Detect which cell encompasses the target text, then output its [x, y] center coordinate. 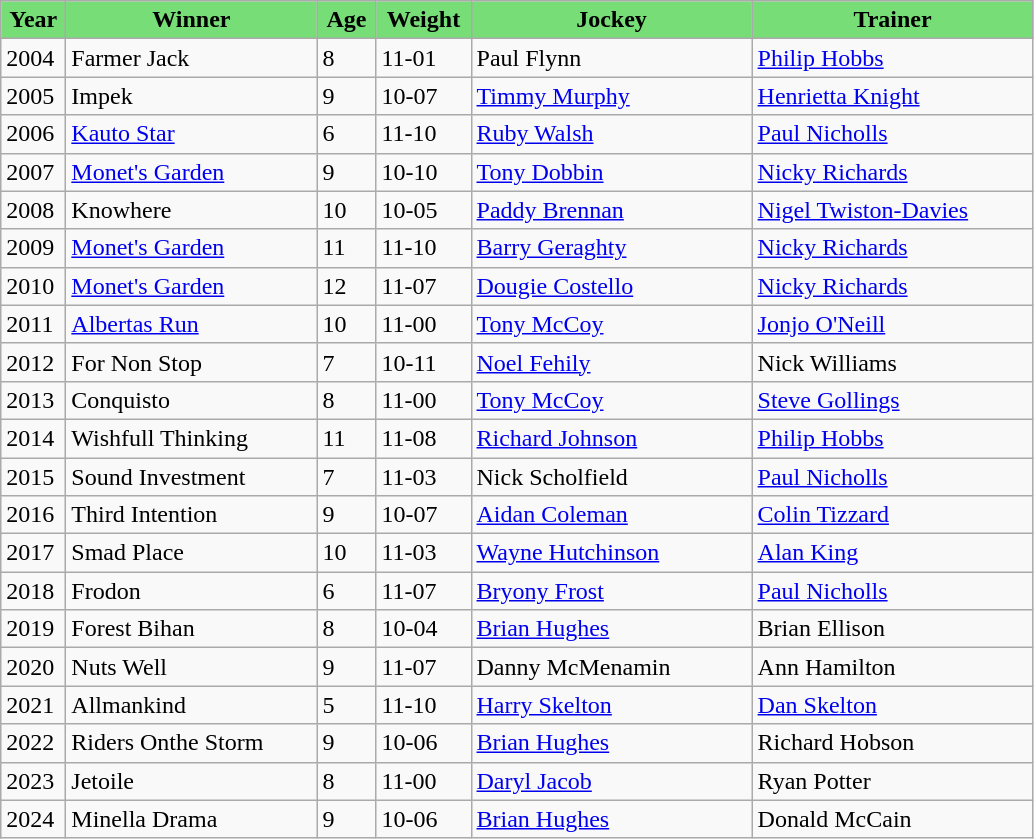
Weight [424, 20]
2015 [34, 477]
2020 [34, 667]
Third Intention [192, 515]
Noel Fehily [612, 362]
2014 [34, 438]
2013 [34, 400]
Nuts Well [192, 667]
Richard Hobson [892, 743]
Winner [192, 20]
2008 [34, 210]
Donald McCain [892, 819]
2021 [34, 705]
Jonjo O'Neill [892, 324]
Nick Williams [892, 362]
10-10 [424, 172]
Henrietta Knight [892, 96]
10-05 [424, 210]
Barry Geraghty [612, 248]
Albertas Run [192, 324]
Richard Johnson [612, 438]
Bryony Frost [612, 591]
2022 [34, 743]
Conquisto [192, 400]
Danny McMenamin [612, 667]
2019 [34, 629]
Paul Flynn [612, 58]
Knowhere [192, 210]
12 [346, 286]
Paddy Brennan [612, 210]
Nick Scholfield [612, 477]
Dougie Costello [612, 286]
5 [346, 705]
Year [34, 20]
Ann Hamilton [892, 667]
10-04 [424, 629]
Impek [192, 96]
2023 [34, 781]
For Non Stop [192, 362]
2004 [34, 58]
Tony Dobbin [612, 172]
2011 [34, 324]
Brian Ellison [892, 629]
Wishfull Thinking [192, 438]
2017 [34, 553]
Forest Bihan [192, 629]
2012 [34, 362]
Jetoile [192, 781]
Age [346, 20]
11-08 [424, 438]
11-01 [424, 58]
Steve Gollings [892, 400]
2016 [34, 515]
Colin Tizzard [892, 515]
Aidan Coleman [612, 515]
Alan King [892, 553]
2006 [34, 134]
Timmy Murphy [612, 96]
Kauto Star [192, 134]
Nigel Twiston-Davies [892, 210]
2010 [34, 286]
Wayne Hutchinson [612, 553]
2009 [34, 248]
Jockey [612, 20]
2018 [34, 591]
Dan Skelton [892, 705]
2005 [34, 96]
Ruby Walsh [612, 134]
Allmankind [192, 705]
Trainer [892, 20]
Frodon [192, 591]
Daryl Jacob [612, 781]
Smad Place [192, 553]
Ryan Potter [892, 781]
10-11 [424, 362]
Sound Investment [192, 477]
Farmer Jack [192, 58]
2007 [34, 172]
Minella Drama [192, 819]
2024 [34, 819]
Riders Onthe Storm [192, 743]
Harry Skelton [612, 705]
